Search for the cell housing the specified text and yield its [X, Y] center coordinate. 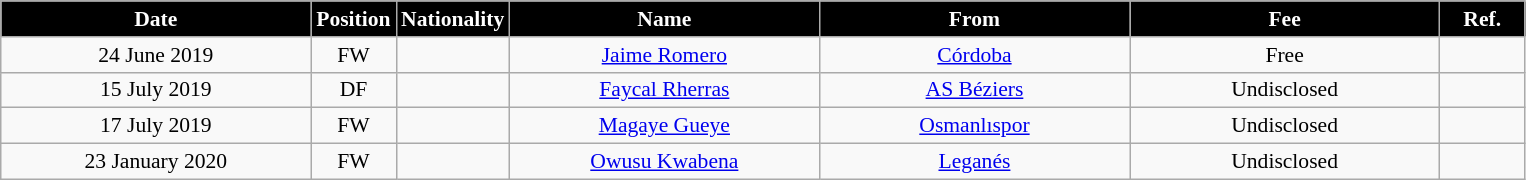
From [974, 19]
Date [156, 19]
Faycal Rherras [664, 90]
AS Béziers [974, 90]
Magaye Gueye [664, 126]
Córdoba [974, 55]
Owusu Kwabena [664, 162]
Jaime Romero [664, 55]
17 July 2019 [156, 126]
Name [664, 19]
DF [354, 90]
15 July 2019 [156, 90]
23 January 2020 [156, 162]
Position [354, 19]
Nationality [452, 19]
24 June 2019 [156, 55]
Fee [1285, 19]
Ref. [1482, 19]
Free [1285, 55]
Osmanlıspor [974, 126]
Leganés [974, 162]
